Identify which cell holds the provided text, then report its [X, Y] central coordinate. 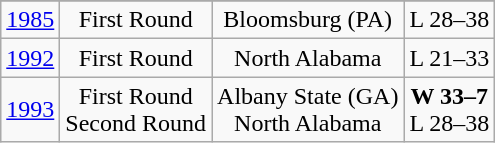
W 33–7L 28–38 [450, 110]
Bloomsburg (PA) [308, 20]
North Alabama [308, 58]
1985 [30, 20]
L 28–38 [450, 20]
1993 [30, 110]
L 21–33 [450, 58]
First RoundSecond Round [136, 110]
Albany State (GA)North Alabama [308, 110]
1992 [30, 58]
